Provide the [X, Y] coordinate of the cell's center where the given text is located.  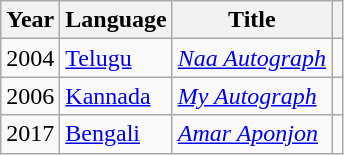
My Autograph [252, 96]
Amar Aponjon [252, 134]
Telugu [116, 58]
Kannada [116, 96]
Year [30, 20]
2006 [30, 96]
2017 [30, 134]
Bengali [116, 134]
2004 [30, 58]
Naa Autograph [252, 58]
Language [116, 20]
Title [252, 20]
